Locate the cell with the specified text and output its (x, y) center coordinate. 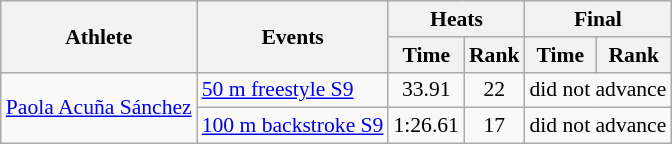
Heats (456, 19)
1:26.61 (426, 126)
Paola Acuña Sánchez (99, 108)
22 (494, 90)
Events (293, 36)
100 m backstroke S9 (293, 126)
50 m freestyle S9 (293, 90)
17 (494, 126)
Athlete (99, 36)
33.91 (426, 90)
Final (598, 19)
